Capture the cell that displays the provided text and extract its [X, Y] central coordinate. 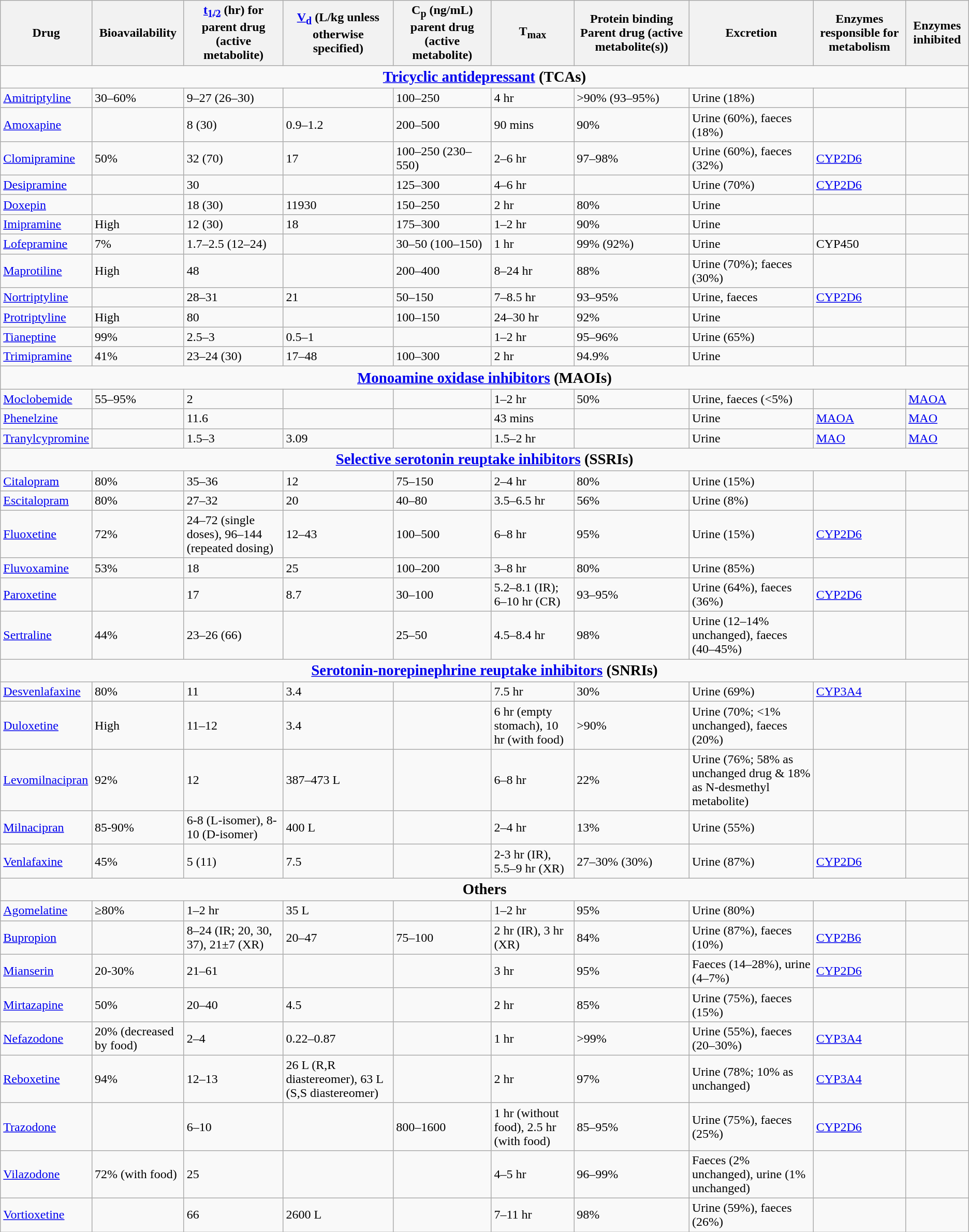
1.7–2.5 (12–24) [233, 244]
4–6 hr [533, 185]
5.2–8.1 (IR); 6–10 hr (CR) [533, 594]
Urine (70%); faeces (30%) [751, 271]
Protein binding Parent drug (active metabolite(s)) [632, 33]
Fluvoxamine [47, 568]
Desipramine [47, 185]
100–150 [442, 317]
88% [632, 271]
7–11 hr [533, 1215]
94% [138, 1079]
Tranylcypromine [47, 438]
Escitalopram [47, 500]
12 (30) [233, 224]
100–250 (230–550) [442, 158]
2–4 [233, 1038]
Phenelzine [47, 419]
Urine (60%), faeces (32%) [751, 158]
Urine (80%) [751, 911]
Drug [47, 33]
9–27 (26–30) [233, 98]
Tianeptine [47, 337]
Fluoxetine [47, 534]
11–12 [233, 725]
41% [138, 357]
2–6 hr [533, 158]
200–500 [442, 124]
Urine (75%), faeces (15%) [751, 1005]
100–500 [442, 534]
1 hr (without food), 2.5 hr (with food) [533, 1126]
Urine (59%), faeces (26%) [751, 1215]
2.5–3 [233, 337]
25–50 [442, 635]
Imipramine [47, 224]
99% [138, 337]
24–72 (single doses), 96–144 (repeated dosing) [233, 534]
20–47 [339, 938]
Agomelatine [47, 911]
53% [138, 568]
6-8 (L-isomer), 8-10 (D-isomer) [233, 828]
23–26 (66) [233, 635]
32 (70) [233, 158]
2 hr (IR), 3 hr (XR) [533, 938]
8–24 (IR; 20, 30, 37), 21±7 (XR) [233, 938]
24–30 hr [533, 317]
150–250 [442, 204]
20–40 [233, 1005]
Urine, faeces (<5%) [751, 399]
43 mins [533, 419]
Levomilnacipran [47, 780]
Nortriptyline [47, 298]
CYP2B6 [859, 938]
Nefazodone [47, 1038]
Urine (70%) [751, 185]
Monoamine oxidase inhibitors (MAOIs) [485, 378]
Trazodone [47, 1126]
6–10 [233, 1126]
Urine (85%) [751, 568]
Selective serotonin reuptake inhibitors (SSRIs) [485, 459]
12–13 [233, 1079]
100–250 [442, 98]
3–8 hr [533, 568]
4.5 [339, 1005]
Tricyclic antidepressant (TCAs) [485, 77]
175–300 [442, 224]
Enzymes inhibited [937, 33]
Cp (ng/mL) parent drug (active metabolite) [442, 33]
Urine (55%) [751, 828]
90 mins [533, 124]
Urine (12–14% unchanged), faeces (40–45%) [751, 635]
Reboxetine [47, 1079]
>90% (93–95%) [632, 98]
Vilazodone [47, 1174]
4–5 hr [533, 1174]
45% [138, 861]
35 L [339, 911]
>99% [632, 1038]
48 [233, 271]
Excretion [751, 33]
Urine, faeces [751, 298]
>90% [632, 725]
11930 [339, 204]
11.6 [233, 419]
Urine (18%) [751, 98]
97–98% [632, 158]
3 hr [533, 971]
Bupropion [47, 938]
Protriptyline [47, 317]
21 [339, 298]
Amoxapine [47, 124]
Clomipramine [47, 158]
8.7 [339, 594]
30% [632, 692]
50–150 [442, 298]
Urine (64%), faeces (36%) [751, 594]
Urine (76%; 58% as unchanged drug & 18% as N-desmethyl metabolite) [751, 780]
Milnacipran [47, 828]
Urine (87%) [751, 861]
7.5 [339, 861]
387–473 L [339, 780]
Lofepramine [47, 244]
7% [138, 244]
27–30% (30%) [632, 861]
0.5–1 [339, 337]
99% (92%) [632, 244]
200–400 [442, 271]
21–61 [233, 971]
22% [632, 780]
20 [339, 500]
8 (30) [233, 124]
85-90% [138, 828]
Urine (70%; <1% unchanged), faeces (20%) [751, 725]
56% [632, 500]
72% (with food) [138, 1174]
Urine (69%) [751, 692]
CYP450 [859, 244]
85% [632, 1005]
Amitriptyline [47, 98]
Bioavailability [138, 33]
30–60% [138, 98]
400 L [339, 828]
75–150 [442, 481]
75–100 [442, 938]
Vd (L/kg unless otherwise specified) [339, 33]
2600 L [339, 1215]
Serotonin-norepinephrine reuptake inhibitors (SNRIs) [485, 671]
13% [632, 828]
Trimipramine [47, 357]
30–100 [442, 594]
800–1600 [442, 1126]
Moclobemide [47, 399]
23–24 (30) [233, 357]
30 [233, 185]
97% [632, 1079]
66 [233, 1215]
20% (decreased by food) [138, 1038]
28–31 [233, 298]
85–95% [632, 1126]
55–95% [138, 399]
Mirtazapine [47, 1005]
100–200 [442, 568]
12–43 [339, 534]
0.22–0.87 [339, 1038]
96–99% [632, 1174]
3.5–6.5 hr [533, 500]
80 [233, 317]
Urine (8%) [751, 500]
7–8.5 hr [533, 298]
27–32 [233, 500]
Vortioxetine [47, 1215]
1.5–3 [233, 438]
26 L (R,R diastereomer), 63 L (S,S diastereomer) [339, 1079]
Mianserin [47, 971]
84% [632, 938]
Tmax [533, 33]
Citalopram [47, 481]
18 (30) [233, 204]
4.5–8.4 hr [533, 635]
≥80% [138, 911]
8–24 hr [533, 271]
Sertraline [47, 635]
35–36 [233, 481]
11 [233, 692]
Paroxetine [47, 594]
Faeces (2% unchanged), urine (1% unchanged) [751, 1174]
t1/2 (hr) for parent drug (active metabolite) [233, 33]
Enzymes responsible for metabolism [859, 33]
40–80 [442, 500]
Maprotiline [47, 271]
Others [485, 889]
Urine (78%; 10% as unchanged) [751, 1079]
Urine (65%) [751, 337]
1.5–2 hr [533, 438]
20-30% [138, 971]
30–50 (100–150) [442, 244]
2-3 hr (IR), 5.5–9 hr (XR) [533, 861]
0.9–1.2 [339, 124]
72% [138, 534]
125–300 [442, 185]
Doxepin [47, 204]
2 [233, 399]
Venlafaxine [47, 861]
4 hr [533, 98]
3.09 [339, 438]
5 (11) [233, 861]
Urine (87%), faeces (10%) [751, 938]
Urine (60%), faeces (18%) [751, 124]
Urine (55%), faeces (20–30%) [751, 1038]
17–48 [339, 357]
Faeces (14–28%), urine (4–7%) [751, 971]
Urine (75%), faeces (25%) [751, 1126]
100–300 [442, 357]
95–96% [632, 337]
94.9% [632, 357]
44% [138, 635]
6 hr (empty stomach), 10 hr (with food) [533, 725]
7.5 hr [533, 692]
Duloxetine [47, 725]
Desvenlafaxine [47, 692]
